Search for the cell housing the specified text and yield its [x, y] center coordinate. 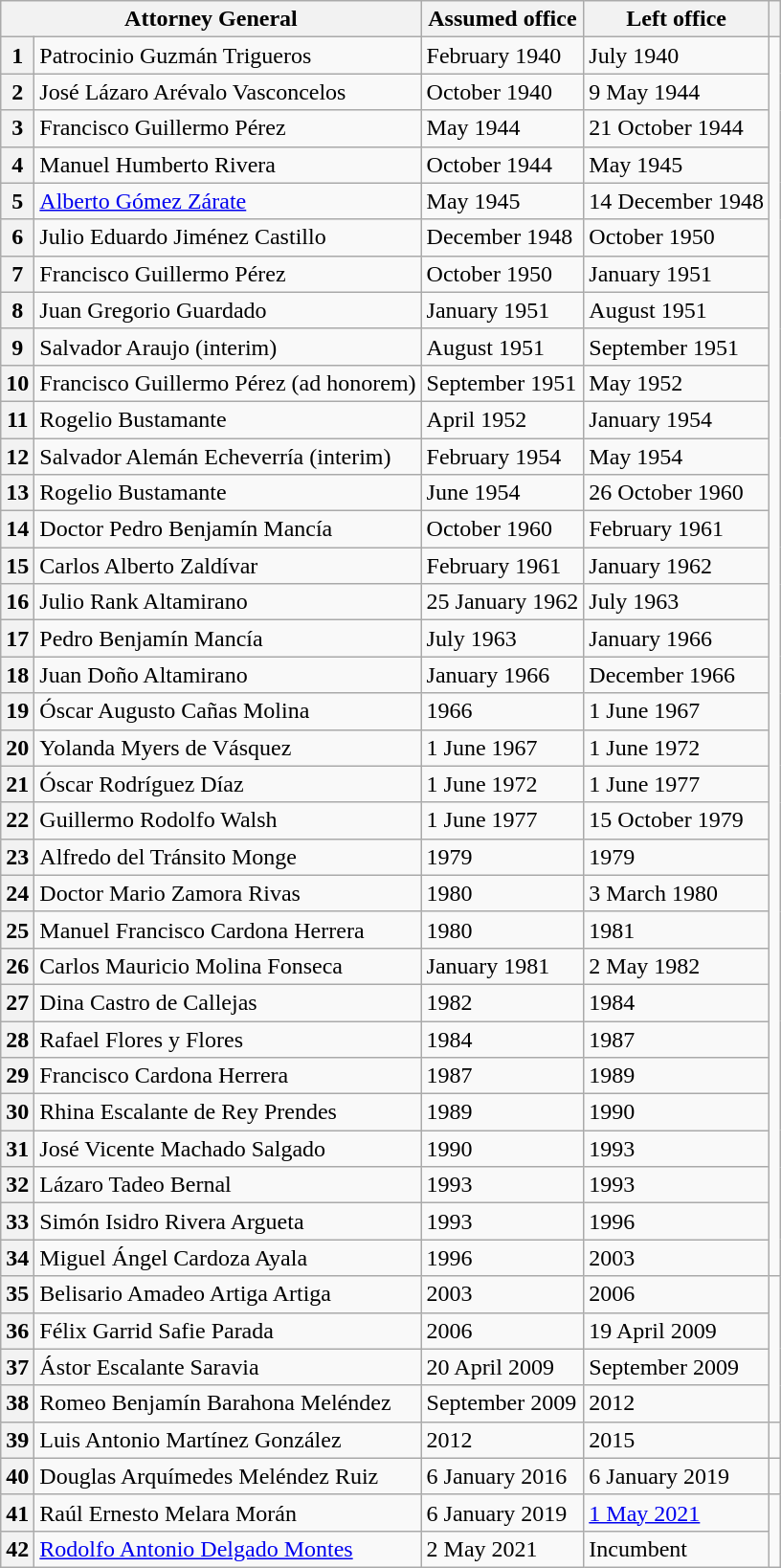
Francisco Guillermo Pérez (ad honorem) [228, 383]
2 May 2021 [502, 1549]
1982 [502, 1002]
1966 [502, 711]
Douglas Arquímedes Meléndez Ruiz [228, 1476]
Salvador Alemán Echeverría (interim) [228, 457]
18 [17, 675]
Raúl Ernesto Melara Morán [228, 1512]
February 1940 [502, 56]
12 [17, 457]
14 December 1948 [677, 201]
25 January 1962 [502, 602]
Juan Gregorio Guardado [228, 310]
6 January 2016 [502, 1476]
35 [17, 1294]
23 [17, 857]
30 [17, 1112]
1 May 2021 [677, 1512]
Patrocinio Guzmán Trigueros [228, 56]
Juan Doño Altamirano [228, 675]
42 [17, 1549]
19 April 2009 [677, 1331]
Félix Garrid Safie Parada [228, 1331]
Rafael Flores y Flores [228, 1039]
37 [17, 1367]
Julio Rank Altamirano [228, 602]
28 [17, 1039]
Doctor Mario Zamora Rivas [228, 893]
24 [17, 893]
20 [17, 748]
October 1960 [502, 529]
José Vicente Machado Salgado [228, 1149]
2 May 1982 [677, 966]
3 [17, 128]
October 1940 [502, 92]
Carlos Mauricio Molina Fonseca [228, 966]
Manuel Humberto Rivera [228, 165]
19 [17, 711]
39 [17, 1440]
December 1966 [677, 675]
Pedro Benjamín Mancía [228, 638]
Romeo Benjamín Barahona Meléndez [228, 1403]
26 [17, 966]
33 [17, 1221]
April 1952 [502, 419]
Alfredo del Tránsito Monge [228, 857]
36 [17, 1331]
15 October 1979 [677, 820]
July 1940 [677, 56]
December 1948 [502, 237]
May 1944 [502, 128]
34 [17, 1258]
8 [17, 310]
5 [17, 201]
Francisco Cardona Herrera [228, 1076]
Doctor Pedro Benjamín Mancía [228, 529]
7 [17, 274]
16 [17, 602]
Carlos Alberto Zaldívar [228, 566]
Alberto Gómez Zárate [228, 201]
Yolanda Myers de Vásquez [228, 748]
1 [17, 56]
2015 [677, 1440]
10 [17, 383]
41 [17, 1512]
26 October 1960 [677, 493]
Rodolfo Antonio Delgado Montes [228, 1549]
40 [17, 1476]
21 [17, 784]
Belisario Amadeo Artiga Artiga [228, 1294]
6 [17, 237]
February 1954 [502, 457]
Manuel Francisco Cardona Herrera [228, 930]
14 [17, 529]
1981 [677, 930]
15 [17, 566]
20 April 2009 [502, 1367]
Guillermo Rodolfo Walsh [228, 820]
31 [17, 1149]
May 1952 [677, 383]
Attorney General [211, 19]
22 [17, 820]
29 [17, 1076]
Rhina Escalante de Rey Prendes [228, 1112]
25 [17, 930]
Julio Eduardo Jiménez Castillo [228, 237]
9 [17, 347]
Óscar Augusto Cañas Molina [228, 711]
4 [17, 165]
11 [17, 419]
José Lázaro Arévalo Vasconcelos [228, 92]
9 May 1944 [677, 92]
2 [17, 92]
Dina Castro de Callejas [228, 1002]
21 October 1944 [677, 128]
Left office [677, 19]
3 March 1980 [677, 893]
January 1962 [677, 566]
27 [17, 1002]
Simón Isidro Rivera Argueta [228, 1221]
38 [17, 1403]
Assumed office [502, 19]
Miguel Ángel Cardoza Ayala [228, 1258]
January 1954 [677, 419]
Incumbent [677, 1549]
June 1954 [502, 493]
32 [17, 1185]
Ástor Escalante Saravia [228, 1367]
Lázaro Tadeo Bernal [228, 1185]
Óscar Rodríguez Díaz [228, 784]
May 1954 [677, 457]
Luis Antonio Martínez González [228, 1440]
January 1981 [502, 966]
Salvador Araujo (interim) [228, 347]
17 [17, 638]
13 [17, 493]
October 1944 [502, 165]
